From the cell containing the given text, extract its center point as (x, y) coordinate. 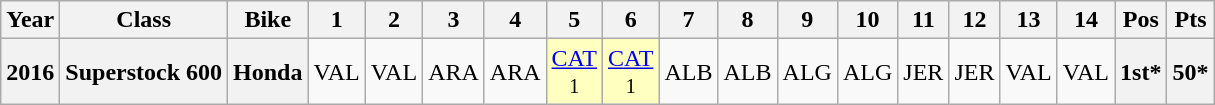
7 (688, 20)
2016 (30, 72)
3 (454, 20)
6 (630, 20)
Superstock 600 (144, 72)
Bike (268, 20)
1 (336, 20)
Pts (1190, 20)
Pos (1141, 20)
10 (867, 20)
8 (748, 20)
Year (30, 20)
13 (1028, 20)
14 (1086, 20)
1st* (1141, 72)
5 (574, 20)
Class (144, 20)
11 (924, 20)
Honda (268, 72)
9 (807, 20)
50* (1190, 72)
12 (974, 20)
4 (515, 20)
2 (394, 20)
